For the text-containing cell, return its midpoint in [x, y] coordinate format. 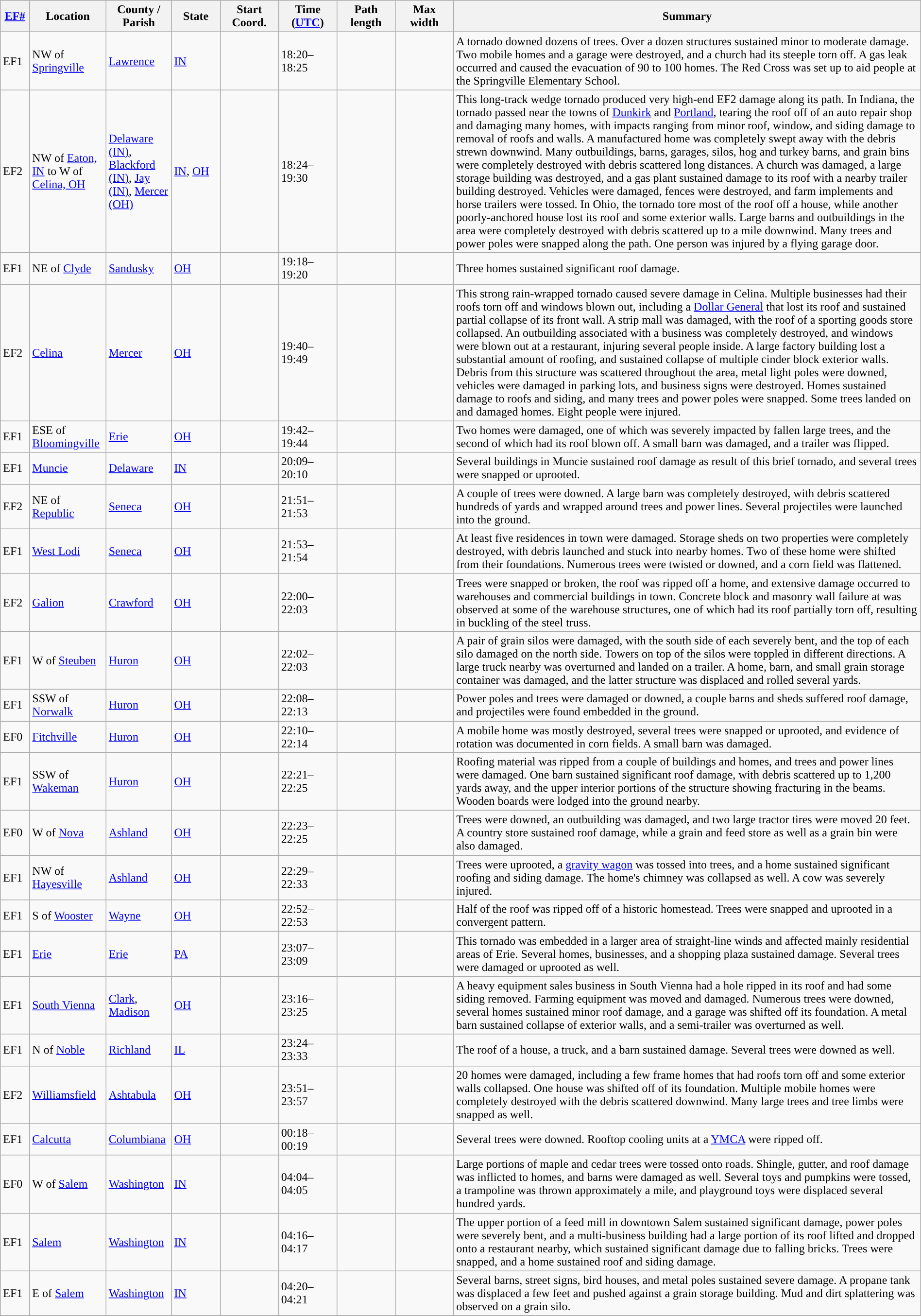
Summary [687, 17]
Delaware (IN), Blackford (IN), Jay (IN), Mercer (OH) [139, 171]
21:51–21:53 [307, 506]
Richland [139, 1050]
22:29–22:33 [307, 878]
19:40–19:49 [307, 353]
W of Nova [68, 833]
22:08–22:13 [307, 705]
23:51–23:57 [307, 1094]
Delaware [139, 468]
W of Steuben [68, 660]
04:16–04:17 [307, 1242]
Williamsfield [68, 1094]
Time (UTC) [307, 17]
ESE of Bloomingville [68, 436]
23:16–23:25 [307, 1005]
Three homes sustained significant roof damage. [687, 268]
Max width [425, 17]
Sandusky [139, 268]
EF# [15, 17]
Clark, Madison [139, 1005]
Power poles and trees were damaged or downed, a couple barns and sheds suffered roof damage, and projectiles were found embedded in the ground. [687, 705]
West Lodi [68, 551]
NE of Republic [68, 506]
Crawford [139, 603]
Lawrence [139, 61]
NE of Clyde [68, 268]
Mercer [139, 353]
22:00–22:03 [307, 603]
Several buildings in Muncie sustained roof damage as result of this brief tornado, and several trees were snapped or uprooted. [687, 468]
19:42–19:44 [307, 436]
04:20–04:21 [307, 1293]
Columbiana [139, 1139]
Ashtabula [139, 1094]
SSW of Norwalk [68, 705]
Galion [68, 603]
22:02–22:03 [307, 660]
State [196, 17]
IN, OH [196, 171]
Several trees were downed. Rooftop cooling units at a YMCA were ripped off. [687, 1139]
County / Parish [139, 17]
19:18–19:20 [307, 268]
23:24–23:33 [307, 1050]
NW of Springville [68, 61]
The roof of a house, a truck, and a barn sustained damage. Several trees were downed as well. [687, 1050]
Celina [68, 353]
S of Wooster [68, 916]
00:18–00:19 [307, 1139]
W of Salem [68, 1184]
Calcutta [68, 1139]
N of Noble [68, 1050]
20:09–20:10 [307, 468]
E of Salem [68, 1293]
Fitchville [68, 737]
South Vienna [68, 1005]
Start Coord. [249, 17]
18:24–19:30 [307, 171]
PA [196, 954]
Muncie [68, 468]
NW of Hayesville [68, 878]
SSW of Wakeman [68, 781]
Half of the roof was ripped off of a historic homestead. Trees were snapped and uprooted in a convergent pattern. [687, 916]
Path length [366, 17]
Salem [68, 1242]
Wayne [139, 916]
23:07–23:09 [307, 954]
Location [68, 17]
22:52–22:53 [307, 916]
22:21–22:25 [307, 781]
04:04–04:05 [307, 1184]
21:53–21:54 [307, 551]
22:10–22:14 [307, 737]
IL [196, 1050]
NW of Eaton, IN to W of Celina, OH [68, 171]
18:20–18:25 [307, 61]
22:23–22:25 [307, 833]
